Pinpoint the cell where the given text exists, returning its (x, y) midpoint coordinate. 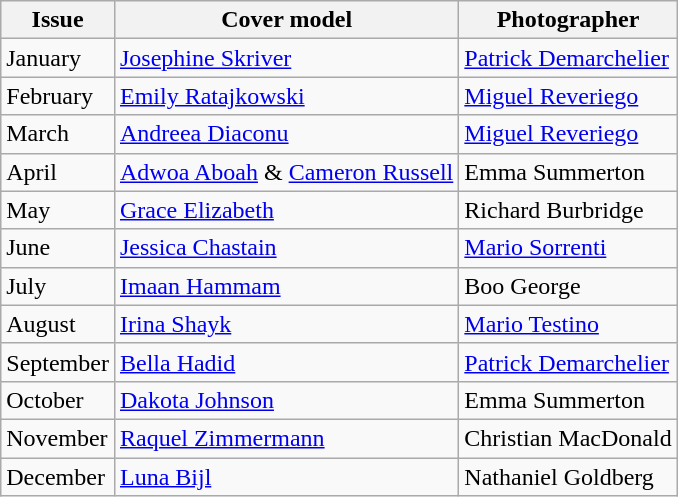
Mario Testino (568, 324)
Dakota Johnson (286, 400)
March (58, 134)
Luna Bijl (286, 477)
December (58, 477)
February (58, 96)
May (58, 210)
August (58, 324)
Emily Ratajkowski (286, 96)
Richard Burbridge (568, 210)
October (58, 400)
Andreea Diaconu (286, 134)
Jessica Chastain (286, 248)
April (58, 172)
June (58, 248)
Irina Shayk (286, 324)
July (58, 286)
Grace Elizabeth (286, 210)
Mario Sorrenti (568, 248)
Issue (58, 20)
November (58, 438)
Josephine Skriver (286, 58)
Photographer (568, 20)
Bella Hadid (286, 362)
Boo George (568, 286)
Cover model (286, 20)
Adwoa Aboah & Cameron Russell (286, 172)
Raquel Zimmermann (286, 438)
September (58, 362)
January (58, 58)
Imaan Hammam (286, 286)
Nathaniel Goldberg (568, 477)
Christian MacDonald (568, 438)
